Return (x, y) of the center of cell containing provided text 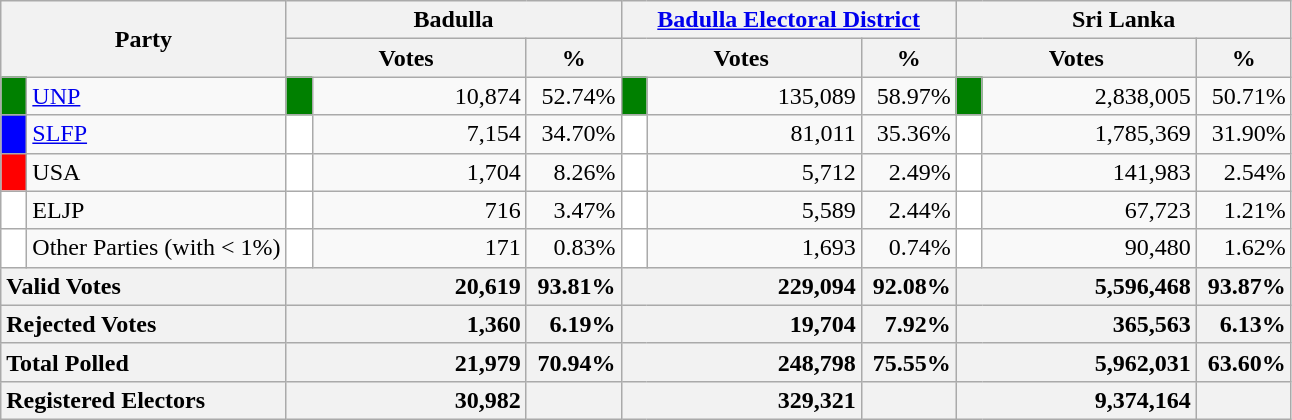
90,480 (1089, 248)
5,589 (754, 210)
30,982 (406, 400)
7,154 (419, 134)
1,704 (419, 172)
81,011 (754, 134)
35.36% (908, 134)
248,798 (741, 362)
92.08% (908, 286)
6.13% (1244, 324)
52.74% (574, 96)
8.26% (574, 172)
6.19% (574, 324)
31.90% (1244, 134)
2.44% (908, 210)
20,619 (406, 286)
50.71% (1244, 96)
1,693 (754, 248)
75.55% (908, 362)
1.62% (1244, 248)
0.83% (574, 248)
19,704 (741, 324)
Badulla (454, 20)
2,838,005 (1089, 96)
3.47% (574, 210)
229,094 (741, 286)
Registered Electors (144, 400)
329,321 (741, 400)
93.81% (574, 286)
0.74% (908, 248)
1,360 (406, 324)
9,374,164 (1076, 400)
Sri Lanka (1124, 20)
Valid Votes (144, 286)
70.94% (574, 362)
2.49% (908, 172)
1.21% (1244, 210)
93.87% (1244, 286)
Party (144, 39)
1,785,369 (1089, 134)
5,596,468 (1076, 286)
58.97% (908, 96)
2.54% (1244, 172)
10,874 (419, 96)
135,089 (754, 96)
67,723 (1089, 210)
UNP (156, 96)
63.60% (1244, 362)
365,563 (1076, 324)
171 (419, 248)
34.70% (574, 134)
ELJP (156, 210)
Total Polled (144, 362)
SLFP (156, 134)
5,712 (754, 172)
7.92% (908, 324)
21,979 (406, 362)
Other Parties (with < 1%) (156, 248)
USA (156, 172)
716 (419, 210)
5,962,031 (1076, 362)
Badulla Electoral District (788, 20)
Rejected Votes (144, 324)
141,983 (1089, 172)
